Detect which cell encompasses the target text, then output its [X, Y] center coordinate. 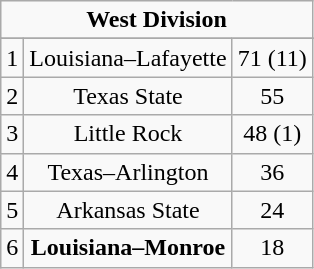
71 (11) [272, 58]
Texas State [128, 96]
Louisiana–Lafayette [128, 58]
4 [12, 172]
2 [12, 96]
3 [12, 134]
1 [12, 58]
6 [12, 248]
Louisiana–Monroe [128, 248]
48 (1) [272, 134]
Little Rock [128, 134]
Texas–Arlington [128, 172]
West Division [157, 20]
36 [272, 172]
5 [12, 210]
24 [272, 210]
Arkansas State [128, 210]
18 [272, 248]
55 [272, 96]
